Find where the given text appears and provide that cell's center as [x, y] coordinate. 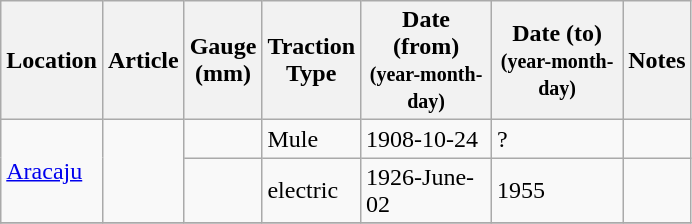
Date (to)(year-month-day) [558, 60]
? [558, 139]
1926-June-02 [426, 190]
Gauge (mm) [223, 60]
Article [143, 60]
1955 [558, 190]
1908-10-24 [426, 139]
Date (from)(year-month-day) [426, 60]
electric [312, 190]
Location [52, 60]
Mule [312, 139]
Aracaju [52, 172]
Notes [657, 60]
TractionType [312, 60]
